Return (X, Y) of the center of cell containing provided text 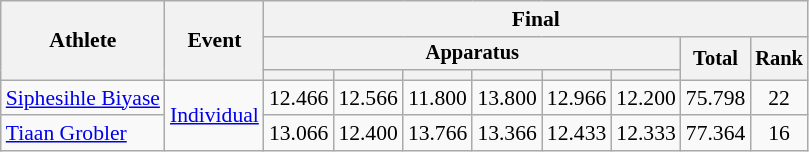
Tiaan Grobler (83, 134)
12.200 (646, 98)
12.333 (646, 134)
75.798 (716, 98)
12.966 (576, 98)
12.400 (368, 134)
77.364 (716, 134)
12.433 (576, 134)
Individual (214, 116)
Apparatus (472, 54)
Event (214, 40)
Rank (779, 58)
22 (779, 98)
13.766 (438, 134)
12.566 (368, 98)
Siphesihle Biyase (83, 98)
13.366 (506, 134)
13.066 (298, 134)
Final (536, 19)
11.800 (438, 98)
13.800 (506, 98)
16 (779, 134)
Total (716, 58)
Athlete (83, 40)
12.466 (298, 98)
